Capture the cell that displays the provided text and extract its (x, y) central coordinate. 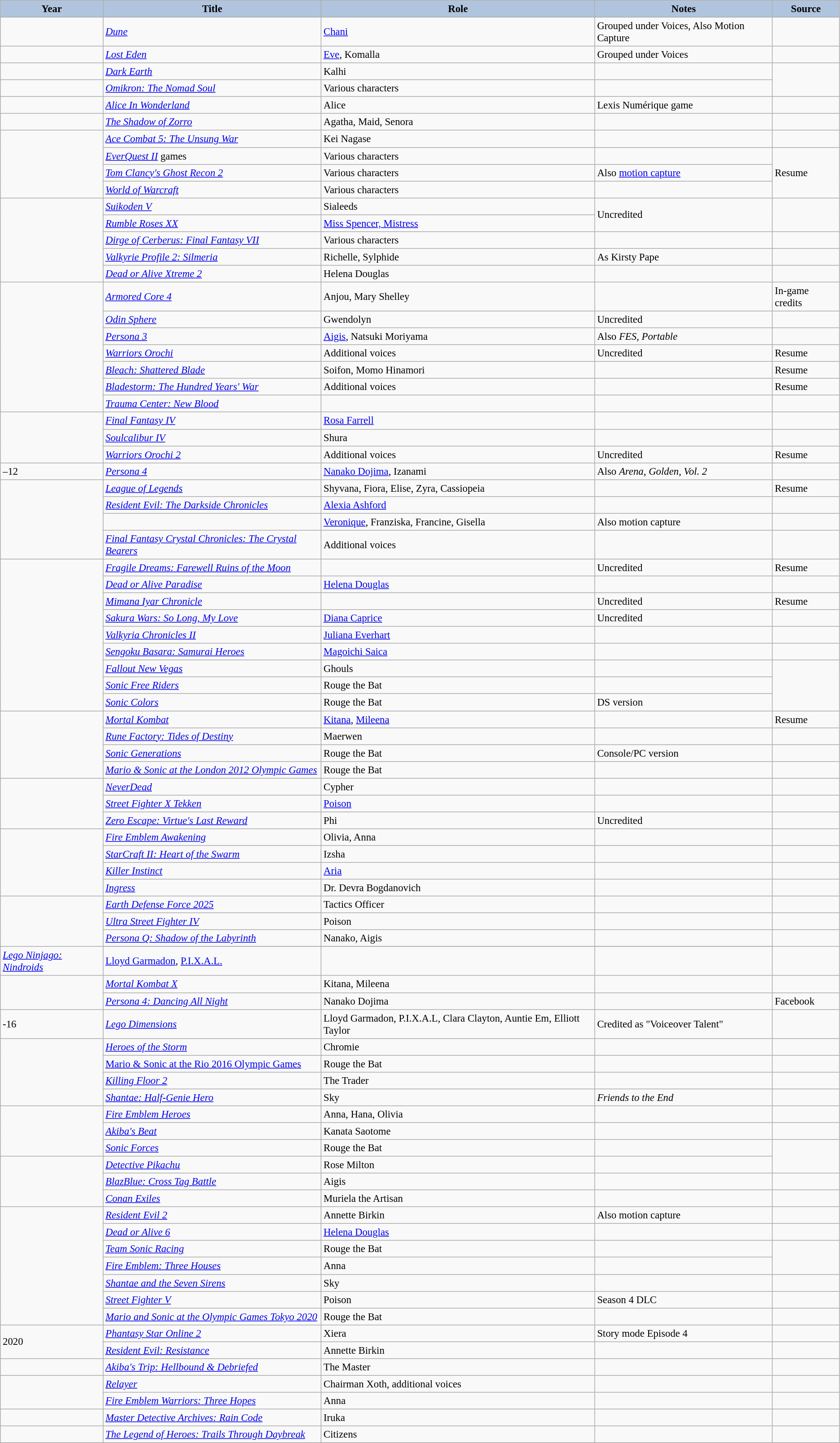
Sialeeds (458, 206)
Anjou, Mary Shelley (458, 297)
Street Fighter V (212, 1300)
Mario & Sonic at the London 2012 Olympic Games (212, 770)
Shantae: Half-Genie Hero (212, 1097)
Zero Escape: Virtue's Last Reward (212, 820)
Nanako Dojima, Izanami (458, 471)
Kalhi (458, 72)
Veronique, Franziska, Francine, Gisella (458, 522)
StarCraft II: Heart of the Swarm (212, 854)
–12 (52, 471)
Nanako Dojima (458, 1001)
Street Fighter X Tekken (212, 804)
Mario & Sonic at the Rio 2016 Olympic Games (212, 1064)
Rune Factory: Tides of Destiny (212, 736)
The Master (458, 1367)
Omikron: The Nomad Soul (212, 88)
Agatha, Maid, Senora (458, 122)
The Shadow of Zorro (212, 122)
Chani (458, 32)
Dirge of Cerberus: Final Fantasy VII (212, 240)
Season 4 DLC (684, 1300)
The Legend of Heroes: Trails Through Daybreak (212, 1434)
2020 (52, 1341)
In-game credits (806, 297)
Ace Combat 5: The Unsung War (212, 139)
Detective Pikachu (212, 1165)
Mimana Iyar Chronicle (212, 602)
Final Fantasy IV (212, 421)
Dead or Alive Xtreme 2 (212, 274)
Akiba's Beat (212, 1131)
Rose Milton (458, 1165)
Fire Emblem Warriors: Three Hopes (212, 1401)
Credited as "Voiceover Talent" (684, 1024)
Fire Emblem Heroes (212, 1114)
Muriela the Artisan (458, 1199)
As Kirsty Pape (684, 257)
Team Sonic Racing (212, 1249)
Sakura Wars: So Long, My Love (212, 618)
Richelle, Sylphide (458, 257)
Killer Instinct (212, 871)
EverQuest II games (212, 156)
Lego Ninjago: Nindroids (52, 961)
Relayer (212, 1384)
Console/PC version (684, 753)
Rumble Roses XX (212, 223)
Shura (458, 438)
Rosa Farrell (458, 421)
Also Arena, Golden, Vol. 2 (684, 471)
Kei Nagase (458, 139)
Valkyria Chronicles II (212, 635)
Resident Evil: The Darkside Chronicles (212, 505)
Alice (458, 105)
Alice In Wonderland (212, 105)
Lost Eden (212, 55)
Aigis, Natsuki Moriyama (458, 337)
Lego Dimensions (212, 1024)
Mortal Kombat (212, 719)
Persona 3 (212, 337)
Fire Emblem Awakening (212, 837)
Suikoden V (212, 206)
BlazBlue: Cross Tag Battle (212, 1182)
Bleach: Shattered Blade (212, 370)
Grouped under Voices, Also Motion Capture (684, 32)
Lexis Numérique game (684, 105)
Citizens (458, 1434)
Juliana Everhart (458, 635)
Resident Evil 2 (212, 1215)
Anna, Hana, Olivia (458, 1114)
Phantasy Star Online 2 (212, 1333)
Izsha (458, 854)
Ingress (212, 888)
NeverDead (212, 787)
Role (458, 9)
Cypher (458, 787)
Sonic Free Riders (212, 685)
Chairman Xoth, additional voices (458, 1384)
Magoichi Saica (458, 652)
Grouped under Voices (684, 55)
Title (212, 9)
Eve, Komalla (458, 55)
Shyvana, Fiora, Elise, Zyra, Cassiopeia (458, 488)
Valkyrie Profile 2: Silmeria (212, 257)
Source (806, 9)
Story mode Episode 4 (684, 1333)
Persona Q: Shadow of the Labyrinth (212, 938)
Odin Sphere (212, 320)
Facebook (806, 1001)
Dark Earth (212, 72)
Aigis (458, 1182)
Kanata Saotome (458, 1131)
Diana Caprice (458, 618)
Dune (212, 32)
Trauma Center: New Blood (212, 404)
Sonic Generations (212, 753)
Ultra Street Fighter IV (212, 922)
Heroes of the Storm (212, 1047)
League of Legends (212, 488)
Friends to the End (684, 1097)
Also FES, Portable (684, 337)
World of Warcraft (212, 190)
Final Fantasy Crystal Chronicles: The Crystal Bearers (212, 545)
Lloyd Garmadon, P.I.X.A.L. (212, 961)
Warriors Orochi (212, 353)
Gwendolyn (458, 320)
Mario and Sonic at the Olympic Games Tokyo 2020 (212, 1317)
Armored Core 4 (212, 297)
Notes (684, 9)
Year (52, 9)
DS version (684, 702)
Sengoku Basara: Samurai Heroes (212, 652)
Lloyd Garmadon, P.I.X.A.L, Clara Clayton, Auntie Em, Elliott Taylor (458, 1024)
Master Detective Archives: Rain Code (212, 1417)
Fallout New Vegas (212, 669)
Bladestorm: The Hundred Years' War (212, 387)
Chromie (458, 1047)
Iruka (458, 1417)
Aria (458, 871)
Phi (458, 820)
Earth Defense Force 2025 (212, 905)
Tactics Officer (458, 905)
Maerwen (458, 736)
Akiba's Trip: Hellbound & Debriefed (212, 1367)
Xiera (458, 1333)
Fire Emblem: Three Houses (212, 1266)
Sonic Colors (212, 702)
The Trader (458, 1081)
Miss Spencer, Mistress (458, 223)
Warriors Orochi 2 (212, 455)
Soulcalibur IV (212, 438)
Fragile Dreams: Farewell Ruins of the Moon (212, 568)
Sonic Forces (212, 1148)
Persona 4: Dancing All Night (212, 1001)
Shantae and the Seven Sirens (212, 1283)
Soifon, Momo Hinamori (458, 370)
Conan Exiles (212, 1199)
Tom Clancy's Ghost Recon 2 (212, 173)
Dead or Alive Paradise (212, 585)
Nanako, Aigis (458, 938)
Ghouls (458, 669)
Persona 4 (212, 471)
Alexia Ashford (458, 505)
Killing Floor 2 (212, 1081)
Dead or Alive 6 (212, 1232)
Dr. Devra Bogdanovich (458, 888)
Mortal Kombat X (212, 984)
-16 (52, 1024)
Resident Evil: Resistance (212, 1350)
Olivia, Anna (458, 837)
